Identify which cell holds the provided text, then report its (X, Y) central coordinate. 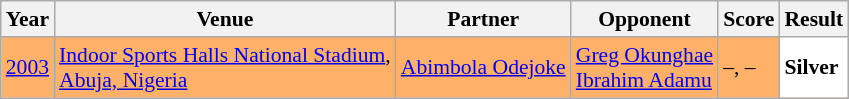
Abimbola Odejoke (484, 68)
–, – (748, 68)
2003 (28, 68)
Greg Okunghae Ibrahim Adamu (644, 68)
Silver (814, 68)
Opponent (644, 19)
Result (814, 19)
Indoor Sports Halls National Stadium,Abuja, Nigeria (225, 68)
Score (748, 19)
Venue (225, 19)
Year (28, 19)
Partner (484, 19)
